Find where the given text appears and provide that cell's center as [x, y] coordinate. 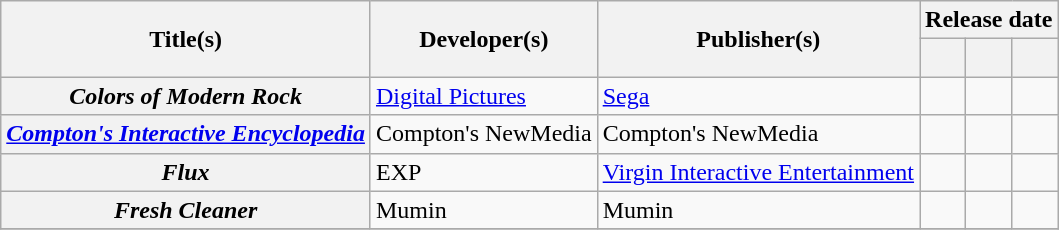
Flux [186, 172]
Digital Pictures [484, 96]
Title(s) [186, 39]
Publisher(s) [758, 39]
Compton's Interactive Encyclopedia [186, 134]
EXP [484, 172]
Virgin Interactive Entertainment [758, 172]
Colors of Modern Rock [186, 96]
Sega [758, 96]
Developer(s) [484, 39]
Fresh Cleaner [186, 210]
Release date [989, 20]
